Provide the (x, y) coordinate of the cell's center where the given text is located.  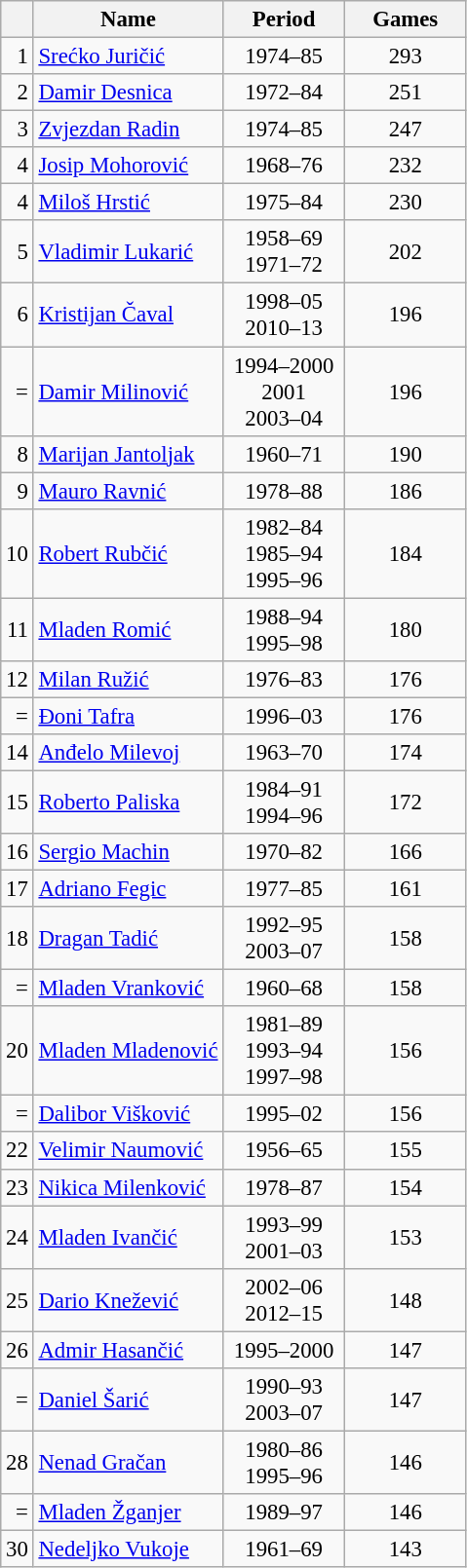
154 (406, 1187)
1996–03 (285, 716)
230 (406, 203)
Sergio Machin (129, 852)
Games (406, 19)
1972–84 (285, 93)
9 (18, 491)
Vladimir Lukarić (129, 251)
Zvjezdan Radin (129, 130)
1981–891993–941997–98 (285, 1051)
Nenad Gračan (129, 1463)
148 (406, 1299)
1982–841985–941995–96 (285, 553)
1956–65 (285, 1151)
Roberto Paliska (129, 803)
1970–82 (285, 852)
Mladen Romić (129, 629)
186 (406, 491)
180 (406, 629)
1958–691971–72 (285, 251)
1995–02 (285, 1114)
1992–952003–07 (285, 939)
28 (18, 1463)
Robert Rubčić (129, 553)
Daniel Šarić (129, 1400)
Nedeljko Vukoje (129, 1549)
Damir Milinović (129, 392)
Dario Knežević (129, 1299)
2 (18, 93)
15 (18, 803)
1988–941995–98 (285, 629)
Kristijan Čaval (129, 316)
1998–052010–13 (285, 316)
Mauro Ravnić (129, 491)
Dalibor Višković (129, 1114)
143 (406, 1549)
10 (18, 553)
293 (406, 56)
153 (406, 1237)
14 (18, 753)
1968–76 (285, 166)
1960–68 (285, 989)
5 (18, 251)
Srećko Juričić (129, 56)
155 (406, 1151)
232 (406, 166)
16 (18, 852)
202 (406, 251)
184 (406, 553)
1975–84 (285, 203)
166 (406, 852)
1961–69 (285, 1549)
1990–932003–07 (285, 1400)
3 (18, 130)
11 (18, 629)
Josip Mohorović (129, 166)
Nikica Milenković (129, 1187)
Name (129, 19)
1978–87 (285, 1187)
251 (406, 93)
172 (406, 803)
18 (18, 939)
161 (406, 889)
Miloš Hrstić (129, 203)
1984–911994–96 (285, 803)
22 (18, 1151)
1980–861995–96 (285, 1463)
Admir Hasančić (129, 1350)
26 (18, 1350)
1995–2000 (285, 1350)
Period (285, 19)
8 (18, 454)
1960–71 (285, 454)
Damir Desnica (129, 93)
1993–992001–03 (285, 1237)
Velimir Naumović (129, 1151)
12 (18, 680)
1963–70 (285, 753)
1994–200020012003–04 (285, 392)
24 (18, 1237)
174 (406, 753)
17 (18, 889)
1978–88 (285, 491)
Đoni Tafra (129, 716)
23 (18, 1187)
30 (18, 1549)
1 (18, 56)
247 (406, 130)
Dragan Tadić (129, 939)
Marijan Jantoljak (129, 454)
Mladen Vranković (129, 989)
Mladen Žganjer (129, 1512)
1977–85 (285, 889)
1989–97 (285, 1512)
Milan Ružić (129, 680)
25 (18, 1299)
20 (18, 1051)
Anđelo Milevoj (129, 753)
Adriano Fegic (129, 889)
6 (18, 316)
2002–062012–15 (285, 1299)
Mladen Ivančić (129, 1237)
1976–83 (285, 680)
190 (406, 454)
Mladen Mladenović (129, 1051)
